Detect which cell encompasses the target text, then output its (X, Y) center coordinate. 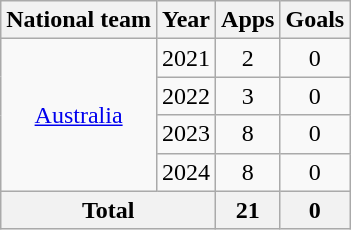
21 (248, 210)
Year (186, 20)
2024 (186, 172)
Australia (79, 115)
Total (108, 210)
3 (248, 96)
2 (248, 58)
2022 (186, 96)
2023 (186, 134)
National team (79, 20)
Goals (315, 20)
Apps (248, 20)
2021 (186, 58)
